Pinpoint the cell where the given text exists, returning its (x, y) midpoint coordinate. 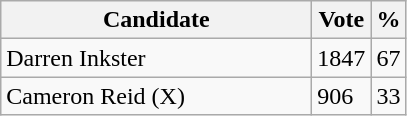
Candidate (156, 20)
Vote (342, 20)
33 (388, 96)
Darren Inkster (156, 58)
906 (342, 96)
% (388, 20)
Cameron Reid (X) (156, 96)
1847 (342, 58)
67 (388, 58)
